From the cell containing the given text, extract its center point as (X, Y) coordinate. 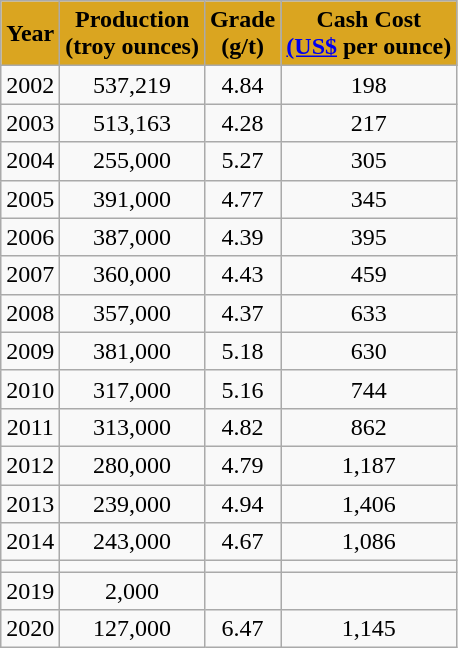
537,219 (132, 85)
2019 (30, 591)
357,000 (132, 313)
2006 (30, 237)
Production(troy ounces) (132, 34)
239,000 (132, 503)
Year (30, 34)
391,000 (132, 199)
4.77 (242, 199)
280,000 (132, 465)
633 (369, 313)
4.39 (242, 237)
1,086 (369, 542)
4.43 (242, 275)
317,000 (132, 389)
2012 (30, 465)
2020 (30, 629)
4.82 (242, 427)
5.18 (242, 351)
513,163 (132, 123)
198 (369, 85)
630 (369, 351)
2011 (30, 427)
1,187 (369, 465)
4.67 (242, 542)
313,000 (132, 427)
2008 (30, 313)
2014 (30, 542)
459 (369, 275)
2003 (30, 123)
255,000 (132, 161)
2002 (30, 85)
217 (369, 123)
4.28 (242, 123)
305 (369, 161)
1,406 (369, 503)
2005 (30, 199)
4.79 (242, 465)
381,000 (132, 351)
Grade(g/t) (242, 34)
2010 (30, 389)
2007 (30, 275)
2004 (30, 161)
744 (369, 389)
4.84 (242, 85)
360,000 (132, 275)
Cash Cost(US$ per ounce) (369, 34)
4.37 (242, 313)
2,000 (132, 591)
2013 (30, 503)
2009 (30, 351)
387,000 (132, 237)
127,000 (132, 629)
6.47 (242, 629)
345 (369, 199)
243,000 (132, 542)
1,145 (369, 629)
4.94 (242, 503)
5.27 (242, 161)
862 (369, 427)
395 (369, 237)
5.16 (242, 389)
